For the text-containing cell, return its midpoint in (X, Y) coordinate format. 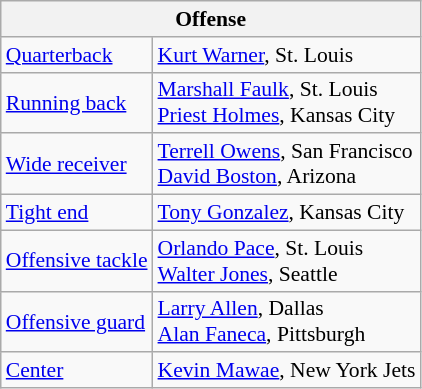
Marshall Faulk, St. LouisPriest Holmes, Kansas City (287, 102)
Tony Gonzalez, Kansas City (287, 213)
Kurt Warner, St. Louis (287, 55)
Offensive guard (77, 322)
Terrell Owens, San FranciscoDavid Boston, Arizona (287, 164)
Wide receiver (77, 164)
Offense (211, 19)
Running back (77, 102)
Offensive tackle (77, 260)
Center (77, 371)
Quarterback (77, 55)
Orlando Pace, St. LouisWalter Jones, Seattle (287, 260)
Tight end (77, 213)
Kevin Mawae, New York Jets (287, 371)
Larry Allen, DallasAlan Faneca, Pittsburgh (287, 322)
